Scan for the cell matching the given text and deliver its [X, Y] coordinate at center. 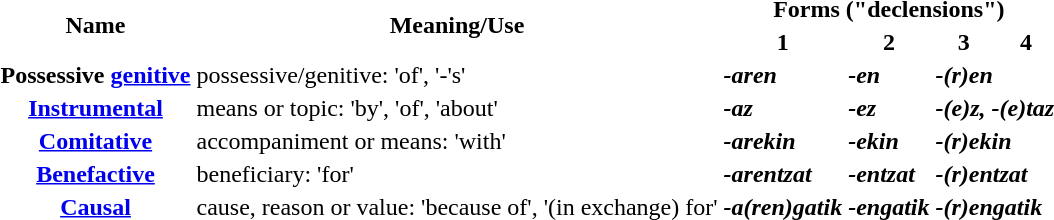
-arekin [783, 141]
-arentzat [783, 174]
2 [889, 42]
means or topic: 'by', 'of', 'about' [457, 108]
-ez [889, 108]
-az [783, 108]
-en [889, 75]
accompaniment or means: 'with' [457, 141]
3 [964, 42]
1 [783, 42]
possessive/genitive: 'of', '-'s' [457, 75]
-ekin [889, 141]
-aren [783, 75]
beneficiary: 'for' [457, 174]
-entzat [889, 174]
